From the cell containing the given text, extract its center point as (x, y) coordinate. 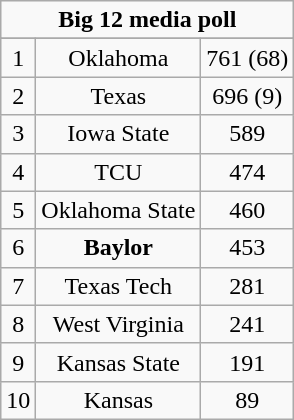
2 (18, 96)
Big 12 media poll (148, 20)
89 (248, 400)
6 (18, 248)
Texas Tech (118, 286)
10 (18, 400)
5 (18, 210)
Baylor (118, 248)
Oklahoma (118, 58)
Oklahoma State (118, 210)
589 (248, 134)
241 (248, 324)
4 (18, 172)
453 (248, 248)
3 (18, 134)
8 (18, 324)
281 (248, 286)
9 (18, 362)
1 (18, 58)
696 (9) (248, 96)
TCU (118, 172)
474 (248, 172)
7 (18, 286)
Texas (118, 96)
191 (248, 362)
West Virginia (118, 324)
460 (248, 210)
Iowa State (118, 134)
Kansas (118, 400)
761 (68) (248, 58)
Kansas State (118, 362)
